Return (x, y) of the center of cell containing provided text 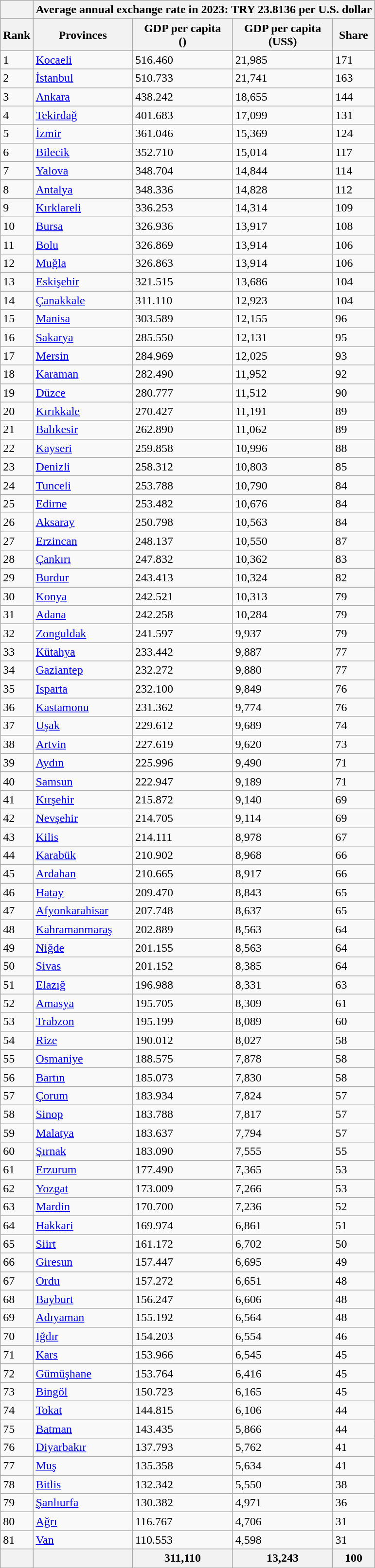
202.889 (182, 929)
Mardin (83, 1207)
13,243 (283, 1558)
GDP per capita() (182, 35)
4,598 (283, 1540)
112 (354, 189)
Karaman (83, 374)
326.863 (182, 263)
Kırklareli (83, 208)
6,651 (283, 1281)
6,564 (283, 1318)
11,952 (283, 374)
6,554 (283, 1336)
5 (17, 134)
7,794 (283, 1133)
10,362 (283, 559)
Aydın (83, 763)
6,545 (283, 1355)
250.798 (182, 522)
190.012 (182, 1040)
132.342 (182, 1484)
195.705 (182, 1003)
75 (17, 1429)
259.858 (182, 448)
Afyonkarahisar (83, 911)
Karabük (83, 855)
7,266 (283, 1188)
9,887 (283, 652)
7,878 (283, 1059)
6,165 (283, 1392)
Burdur (83, 578)
108 (354, 226)
8,843 (283, 892)
241.597 (182, 633)
Hakkari (83, 1225)
242.521 (182, 596)
258.312 (182, 467)
Sinop (83, 1114)
10,563 (283, 522)
Yalova (83, 171)
12,155 (283, 319)
7 (17, 171)
Bursa (83, 226)
9,849 (283, 689)
196.988 (182, 985)
6,702 (283, 1244)
88 (354, 448)
5,762 (283, 1447)
9,774 (283, 707)
Artvin (83, 744)
284.969 (182, 356)
47 (17, 911)
Kastamonu (83, 707)
68 (17, 1299)
161.172 (182, 1244)
8,027 (283, 1040)
22 (17, 448)
Elazığ (83, 985)
282.490 (182, 374)
Çorum (83, 1096)
7,824 (283, 1096)
157.447 (182, 1262)
43 (17, 836)
Isparta (83, 689)
54 (17, 1040)
361.046 (182, 134)
9,189 (283, 781)
Erzincan (83, 541)
32 (17, 633)
Kars (83, 1355)
Şanlıurfa (83, 1503)
11,062 (283, 430)
153.966 (182, 1355)
78 (17, 1484)
Sakarya (83, 337)
40 (17, 781)
Konya (83, 596)
8,968 (283, 855)
Yozgat (83, 1188)
144 (354, 97)
59 (17, 1133)
155.192 (182, 1318)
Batman (83, 1429)
183.788 (182, 1114)
Bilecik (83, 152)
90 (354, 393)
85 (354, 467)
311.110 (182, 300)
5,866 (283, 1429)
Ardahan (83, 874)
9,937 (283, 633)
144.815 (182, 1410)
7,817 (283, 1114)
11 (17, 244)
326.936 (182, 226)
9,620 (283, 744)
262.890 (182, 430)
232.272 (182, 670)
Nevşehir (83, 818)
Adıyaman (83, 1318)
348.336 (182, 189)
9,689 (283, 726)
10,284 (283, 615)
Gümüşhane (83, 1373)
10,324 (283, 578)
Denizli (83, 467)
117 (354, 152)
2 (17, 78)
34 (17, 670)
İstanbul (83, 78)
16 (17, 337)
153.764 (182, 1373)
21 (17, 430)
Ordu (83, 1281)
12,025 (283, 356)
56 (17, 1077)
352.710 (182, 152)
13,917 (283, 226)
285.550 (182, 337)
28 (17, 559)
Düzce (83, 393)
Kırşehir (83, 800)
87 (354, 541)
173.009 (182, 1188)
Trabzon (83, 1022)
231.362 (182, 707)
Rize (83, 1040)
7,830 (283, 1077)
Eskişehir (83, 282)
Iğdır (83, 1336)
9,880 (283, 670)
Adana (83, 615)
8,385 (283, 966)
Tekirdağ (83, 115)
183.934 (182, 1096)
8,331 (283, 985)
232.100 (182, 689)
Bolu (83, 244)
114 (354, 171)
83 (354, 559)
10,676 (283, 504)
20 (17, 411)
143.435 (182, 1429)
5,550 (283, 1484)
96 (354, 319)
19 (17, 393)
171 (354, 60)
81 (17, 1540)
7,365 (283, 1170)
72 (17, 1373)
229.612 (182, 726)
33 (17, 652)
185.073 (182, 1077)
Bayburt (83, 1299)
177.490 (182, 1170)
225.996 (182, 763)
Bartın (83, 1077)
Kocaeli (83, 60)
12,923 (283, 300)
21,741 (283, 78)
4 (17, 115)
9,114 (283, 818)
9,140 (283, 800)
214.705 (182, 818)
21,985 (283, 60)
401.683 (182, 115)
124 (354, 134)
253.788 (182, 485)
Kahramanmaraş (83, 929)
243.413 (182, 578)
37 (17, 726)
8,637 (283, 911)
Ağrı (83, 1521)
9,490 (283, 763)
17 (17, 356)
17,099 (283, 115)
311,110 (182, 1558)
93 (354, 356)
7,555 (283, 1151)
438.242 (182, 97)
242.258 (182, 615)
6,106 (283, 1410)
GDP per capita(US$) (283, 35)
154.203 (182, 1336)
280.777 (182, 393)
1 (17, 60)
10,996 (283, 448)
12 (17, 263)
Mersin (83, 356)
14,828 (283, 189)
336.253 (182, 208)
82 (354, 578)
Share (354, 35)
Sivas (83, 966)
Erzurum (83, 1170)
Kilis (83, 836)
183.637 (182, 1133)
Samsun (83, 781)
15,369 (283, 134)
247.832 (182, 559)
27 (17, 541)
18 (17, 374)
8,309 (283, 1003)
6,606 (283, 1299)
15,014 (283, 152)
195.199 (182, 1022)
5,634 (283, 1466)
150.723 (182, 1392)
6,695 (283, 1262)
110.553 (182, 1540)
Giresun (83, 1262)
Balıkesir (83, 430)
15 (17, 319)
209.470 (182, 892)
207.748 (182, 911)
4,971 (283, 1503)
62 (17, 1188)
39 (17, 763)
130.382 (182, 1503)
Gaziantep (83, 670)
23 (17, 467)
Diyarbakır (83, 1447)
222.947 (182, 781)
Muğla (83, 263)
18,655 (283, 97)
8 (17, 189)
13,686 (283, 282)
95 (354, 337)
Uşak (83, 726)
510.733 (182, 78)
215.872 (182, 800)
Antalya (83, 189)
25 (17, 504)
Van (83, 1540)
Çankırı (83, 559)
210.665 (182, 874)
35 (17, 689)
Niğde (83, 948)
Average annual exchange rate in 2023: TRY 23.8136 per U.S. dollar (204, 10)
Aksaray (83, 522)
26 (17, 522)
270.427 (182, 411)
Şırnak (83, 1151)
Siirt (83, 1244)
169.974 (182, 1225)
Hatay (83, 892)
248.137 (182, 541)
14,844 (283, 171)
135.358 (182, 1466)
Kırıkkale (83, 411)
6,416 (283, 1373)
116.767 (182, 1521)
10 (17, 226)
253.482 (182, 504)
Zonguldak (83, 633)
348.704 (182, 171)
183.090 (182, 1151)
6,861 (283, 1225)
10,803 (283, 467)
24 (17, 485)
Ankara (83, 97)
10,313 (283, 596)
156.247 (182, 1299)
11,512 (283, 393)
Tokat (83, 1410)
70 (17, 1336)
137.793 (182, 1447)
7,236 (283, 1207)
Osmaniye (83, 1059)
Provinces (83, 35)
80 (17, 1521)
131 (354, 115)
321.515 (182, 282)
Edirne (83, 504)
157.272 (182, 1281)
10,550 (283, 541)
201.155 (182, 948)
8,917 (283, 874)
4,706 (283, 1521)
11,191 (283, 411)
163 (354, 78)
42 (17, 818)
516.460 (182, 60)
3 (17, 97)
Bingöl (83, 1392)
6 (17, 152)
9 (17, 208)
170.700 (182, 1207)
İzmir (83, 134)
Malatya (83, 1133)
303.589 (182, 319)
29 (17, 578)
Kütahya (83, 652)
Amasya (83, 1003)
233.442 (182, 652)
10,790 (283, 485)
214.111 (182, 836)
30 (17, 596)
14 (17, 300)
13 (17, 282)
Manisa (83, 319)
326.869 (182, 244)
Kayseri (83, 448)
Rank (17, 35)
92 (354, 374)
100 (354, 1558)
227.619 (182, 744)
12,131 (283, 337)
8,089 (283, 1022)
188.575 (182, 1059)
210.902 (182, 855)
Tunceli (83, 485)
Bitlis (83, 1484)
201.152 (182, 966)
Çanakkale (83, 300)
8,978 (283, 836)
109 (354, 208)
14,314 (283, 208)
Muş (83, 1466)
